Locate the cell with the specified text and output its [x, y] center coordinate. 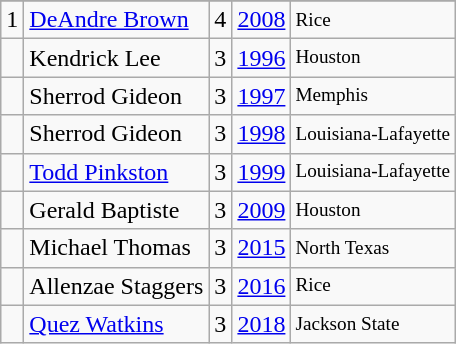
4 [220, 20]
1996 [262, 58]
DeAndre Brown [116, 20]
Todd Pinkston [116, 172]
2018 [262, 324]
Gerald Baptiste [116, 210]
2008 [262, 20]
Kendrick Lee [116, 58]
Allenzae Staggers [116, 286]
2015 [262, 248]
1999 [262, 172]
1997 [262, 96]
1 [12, 20]
North Texas [373, 248]
Michael Thomas [116, 248]
Jackson State [373, 324]
2009 [262, 210]
Quez Watkins [116, 324]
Memphis [373, 96]
1998 [262, 134]
2016 [262, 286]
